Find where the given text appears and provide that cell's center as [X, Y] coordinate. 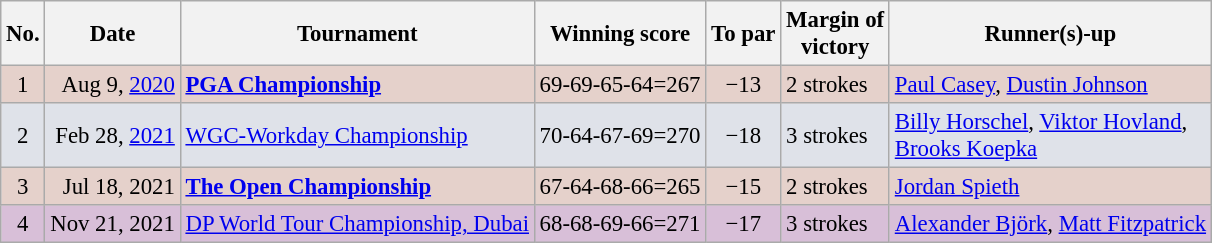
69-69-65-64=267 [620, 85]
−15 [744, 187]
PGA Championship [357, 85]
2 [23, 136]
Date [112, 34]
Alexander Björk, Matt Fitzpatrick [1050, 224]
68-68-69-66=271 [620, 224]
Runner(s)-up [1050, 34]
4 [23, 224]
Margin ofvictory [836, 34]
67-64-68-66=265 [620, 187]
Billy Horschel, Viktor Hovland, Brooks Koepka [1050, 136]
Nov 21, 2021 [112, 224]
3 [23, 187]
−18 [744, 136]
Aug 9, 2020 [112, 85]
WGC-Workday Championship [357, 136]
−13 [744, 85]
To par [744, 34]
No. [23, 34]
Paul Casey, Dustin Johnson [1050, 85]
Jordan Spieth [1050, 187]
The Open Championship [357, 187]
Winning score [620, 34]
70-64-67-69=270 [620, 136]
Tournament [357, 34]
Feb 28, 2021 [112, 136]
DP World Tour Championship, Dubai [357, 224]
Jul 18, 2021 [112, 187]
−17 [744, 224]
1 [23, 85]
